Locate the cell with the specified text and output its (X, Y) center coordinate. 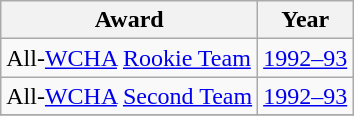
All-WCHA Rookie Team (130, 58)
Award (130, 20)
Year (306, 20)
All-WCHA Second Team (130, 96)
